Scan for the cell matching the given text and deliver its [x, y] coordinate at center. 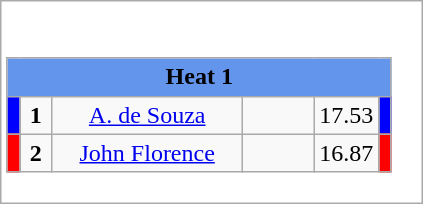
17.53 [346, 115]
John Florence [148, 153]
Heat 1 [199, 77]
16.87 [346, 153]
A. de Souza [148, 115]
Heat 1 1 A. de Souza 17.53 2 John Florence 16.87 [212, 102]
2 [36, 153]
1 [36, 115]
